Determine the [x, y] coordinate at the center of the cell enclosing the given text.  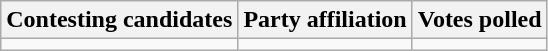
Party affiliation [325, 20]
Votes polled [480, 20]
Contesting candidates [120, 20]
